Provide the (x, y) coordinate of the cell's center where the given text is located.  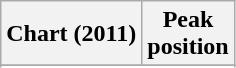
Chart (2011) (72, 34)
Peakposition (188, 34)
